Locate the cell with the specified text and output its (x, y) center coordinate. 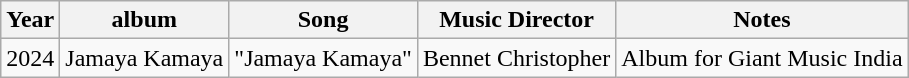
Jamaya Kamaya (144, 58)
Song (324, 20)
Notes (762, 20)
"Jamaya Kamaya" (324, 58)
Year (30, 20)
Album for Giant Music India (762, 58)
album (144, 20)
Music Director (516, 20)
Bennet Christopher (516, 58)
2024 (30, 58)
